Detect which cell encompasses the target text, then output its (x, y) center coordinate. 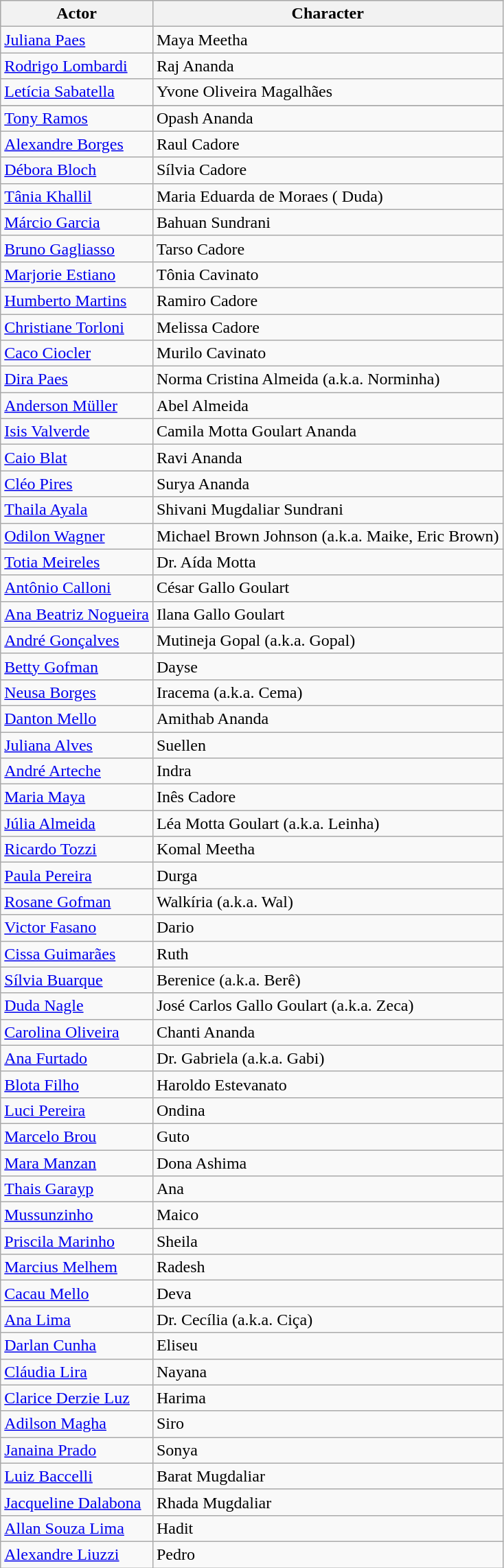
Humberto Martins (77, 301)
Barat Mugdaliar (328, 1476)
Antônio Calloni (77, 588)
Dayse (328, 666)
Maico (328, 1215)
Thaila Ayala (77, 510)
Márcio Garcia (77, 222)
Mutineja Gopal (a.k.a. Gopal) (328, 640)
Opash Ananda (328, 118)
Raj Ananda (328, 66)
Deva (328, 1294)
Pedro (328, 1554)
Harima (328, 1398)
Luiz Baccelli (77, 1476)
Eliseu (328, 1346)
Júlia Almeida (77, 823)
Alexandre Borges (77, 144)
Léa Motta Goulart (a.k.a. Leinha) (328, 823)
Maria Eduarda de Moraes ( Duda) (328, 196)
José Carlos Gallo Goulart (a.k.a. Zeca) (328, 1006)
Murilo Cavinato (328, 353)
Rosane Gofman (77, 902)
Tony Ramos (77, 118)
Darlan Cunha (77, 1346)
Cacau Mello (77, 1294)
Ruth (328, 954)
Iracema (a.k.a. Cema) (328, 692)
Neusa Borges (77, 692)
Sonya (328, 1450)
Luci Pereira (77, 1110)
Ravi Ananda (328, 458)
Débora Bloch (77, 170)
Ana Lima (77, 1320)
Letícia Sabatella (77, 92)
Marcelo Brou (77, 1136)
César Gallo Goulart (328, 588)
Nayana (328, 1372)
Radesh (328, 1267)
André Arteche (77, 771)
Rhada Mugdaliar (328, 1502)
Melissa Cadore (328, 327)
Tônia Cavinato (328, 274)
Shivani Mugdaliar Sundrani (328, 510)
Dr. Aída Motta (328, 562)
Blota Filho (77, 1084)
Juliana Paes (77, 40)
Marjorie Estiano (77, 274)
Indra (328, 771)
Totia Meireles (77, 562)
Cléo Pires (77, 484)
Allan Souza Lima (77, 1528)
Rodrigo Lombardi (77, 66)
Komal Meetha (328, 850)
Alexandre Liuzzi (77, 1554)
Haroldo Estevanato (328, 1084)
Dira Paes (77, 379)
Norma Cristina Almeida (a.k.a. Norminha) (328, 379)
Guto (328, 1136)
Abel Almeida (328, 406)
Betty Gofman (77, 666)
Tânia Khallil (77, 196)
Cissa Guimarães (77, 954)
Dr. Cecília (a.k.a. Ciça) (328, 1320)
Jacqueline Dalabona (77, 1502)
Juliana Alves (77, 745)
Yvone Oliveira Magalhães (328, 92)
Dona Ashima (328, 1163)
Dr. Gabriela (a.k.a. Gabi) (328, 1058)
Isis Valverde (77, 432)
Anderson Müller (77, 406)
Dario (328, 928)
Duda Nagle (77, 1006)
Ramiro Cadore (328, 301)
Hadit (328, 1528)
Cláudia Lira (77, 1372)
Berenice (a.k.a. Berê) (328, 980)
Janaina Prado (77, 1450)
Raul Cadore (328, 144)
Priscila Marinho (77, 1241)
Christiane Torloni (77, 327)
Ricardo Tozzi (77, 850)
Bruno Gagliasso (77, 248)
Danton Mello (77, 718)
Odilon Wagner (77, 536)
Walkíria (a.k.a. Wal) (328, 902)
Carolina Oliveira (77, 1032)
Michael Brown Johnson (a.k.a. Maike, Eric Brown) (328, 536)
Bahuan Sundrani (328, 222)
Ondina (328, 1110)
Siro (328, 1424)
Victor Fasano (77, 928)
Amithab Ananda (328, 718)
Mussunzinho (77, 1215)
Sheila (328, 1241)
Camila Motta Goulart Ananda (328, 432)
Durga (328, 876)
Adilson Magha (77, 1424)
Clarice Derzie Luz (77, 1398)
Character (328, 14)
Maria Maya (77, 797)
Actor (77, 14)
André Gonçalves (77, 640)
Ilana Gallo Goulart (328, 614)
Paula Pereira (77, 876)
Caco Ciocler (77, 353)
Maya Meetha (328, 40)
Ana Furtado (77, 1058)
Surya Ananda (328, 484)
Thais Garayp (77, 1189)
Tarso Cadore (328, 248)
Marcius Melhem (77, 1267)
Ana (328, 1189)
Sílvia Cadore (328, 170)
Sílvia Buarque (77, 980)
Ana Beatriz Nogueira (77, 614)
Chanti Ananda (328, 1032)
Mara Manzan (77, 1163)
Caio Blat (77, 458)
Suellen (328, 745)
Inês Cadore (328, 797)
